For the text-containing cell, return its midpoint in (X, Y) coordinate format. 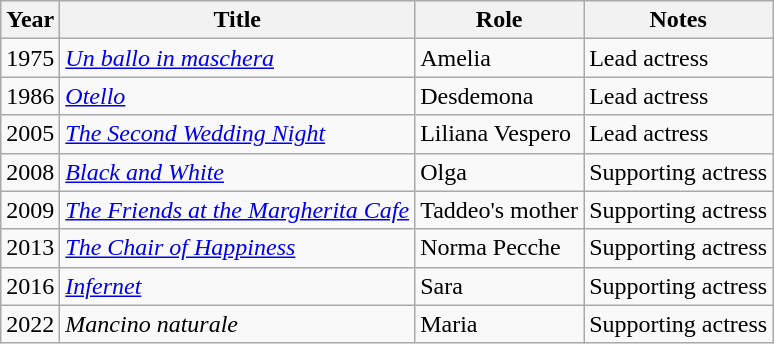
2009 (30, 210)
1975 (30, 58)
Desdemona (500, 96)
Un ballo in maschera (238, 58)
1986 (30, 96)
Notes (678, 20)
2008 (30, 172)
Norma Pecche (500, 248)
2022 (30, 324)
2016 (30, 286)
Maria (500, 324)
Otello (238, 96)
Role (500, 20)
2005 (30, 134)
Mancino naturale (238, 324)
The Friends at the Margherita Cafe (238, 210)
2013 (30, 248)
Sara (500, 286)
Liliana Vespero (500, 134)
The Second Wedding Night (238, 134)
Black and White (238, 172)
Amelia (500, 58)
Olga (500, 172)
Title (238, 20)
The Chair of Happiness (238, 248)
Year (30, 20)
Infernet (238, 286)
Taddeo's mother (500, 210)
